Extract the [X, Y] coordinate from the center of the cell holding the provided text.  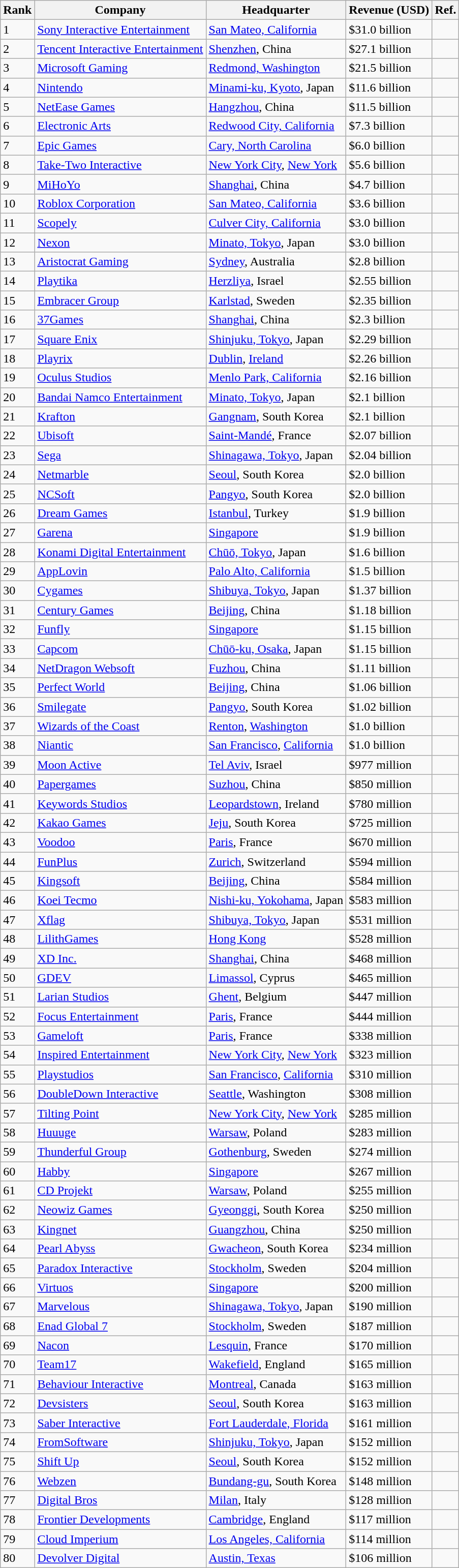
59 [17, 1152]
32 [17, 629]
$255 million [389, 1191]
Microsoft Gaming [120, 68]
22 [17, 436]
Gwacheon, South Korea [276, 1249]
$583 million [389, 900]
60 [17, 1171]
Headquarter [276, 10]
Los Angeles, California [276, 1539]
66 [17, 1287]
58 [17, 1132]
28 [17, 552]
$977 million [389, 765]
7 [17, 145]
Sega [120, 455]
XD Inc. [120, 958]
$148 million [389, 1481]
34 [17, 668]
Ubisoft [120, 436]
75 [17, 1461]
Redwood City, California [276, 126]
$114 million [389, 1539]
Shift Up [120, 1461]
52 [17, 1016]
Devsisters [120, 1403]
$584 million [389, 881]
NCSoft [120, 494]
Tilting Point [120, 1113]
Limassol, Cyprus [276, 978]
Moon Active [120, 765]
Playstudios [120, 1074]
80 [17, 1558]
16 [17, 320]
Revenue (USD) [389, 10]
42 [17, 823]
Cloud Imperium [120, 1539]
$27.1 billion [389, 49]
Epic Games [120, 145]
11 [17, 223]
$3.6 billion [389, 203]
77 [17, 1500]
Istanbul, Turkey [276, 513]
$106 million [389, 1558]
48 [17, 939]
44 [17, 862]
Xflag [120, 920]
55 [17, 1074]
54 [17, 1055]
$21.5 billion [389, 68]
$11.6 billion [389, 87]
18 [17, 358]
53 [17, 1036]
$234 million [389, 1249]
6 [17, 126]
Rank [17, 10]
67 [17, 1307]
LilithGames [120, 939]
72 [17, 1403]
73 [17, 1423]
Scopely [120, 223]
Century Games [120, 610]
Behaviour Interactive [120, 1384]
Take-Two Interactive [120, 165]
8 [17, 165]
37 [17, 726]
76 [17, 1481]
Suzhou, China [276, 784]
38 [17, 745]
Gangnam, South Korea [276, 416]
$5.6 billion [389, 165]
$4.7 billion [389, 184]
Embracer Group [120, 300]
50 [17, 978]
24 [17, 474]
Kingnet [120, 1229]
$7.3 billion [389, 126]
61 [17, 1191]
69 [17, 1345]
$31.0 billion [389, 29]
Marvelous [120, 1307]
$338 million [389, 1036]
$128 million [389, 1500]
Seattle, Washington [276, 1094]
51 [17, 997]
$2.55 billion [389, 281]
GDEV [120, 978]
$1.06 billion [389, 687]
57 [17, 1113]
31 [17, 610]
35 [17, 687]
Paradox Interactive [120, 1268]
Shenzhen, China [276, 49]
Thunderful Group [120, 1152]
Montreal, Canada [276, 1384]
43 [17, 842]
DoubleDown Interactive [120, 1094]
25 [17, 494]
17 [17, 339]
Nishi-ku, Yokohama, Japan [276, 900]
Krafton [120, 416]
20 [17, 397]
$274 million [389, 1152]
$528 million [389, 939]
Niantic [120, 745]
9 [17, 184]
Chūō, Tokyo, Japan [276, 552]
$308 million [389, 1094]
Square Enix [120, 339]
$117 million [389, 1520]
49 [17, 958]
Gameloft [120, 1036]
Papergames [120, 784]
Hangzhou, China [276, 107]
Playtika [120, 281]
56 [17, 1094]
Chūō-ku, Osaka, Japan [276, 649]
Karlstad, Sweden [276, 300]
$1.02 billion [389, 707]
10 [17, 203]
$2.8 billion [389, 262]
15 [17, 300]
Electronic Arts [120, 126]
Tencent Interactive Entertainment [120, 49]
Neowiz Games [120, 1210]
19 [17, 378]
Fuzhou, China [276, 668]
Fort Lauderdale, Florida [276, 1423]
Voodoo [120, 842]
41 [17, 803]
Smilegate [120, 707]
Redmond, Washington [276, 68]
Nacon [120, 1345]
Tel Aviv, Israel [276, 765]
Nintendo [120, 87]
Cary, North Carolina [276, 145]
$2.29 billion [389, 339]
$285 million [389, 1113]
$283 million [389, 1132]
Koei Tecmo [120, 900]
$204 million [389, 1268]
71 [17, 1384]
Wakefield, England [276, 1365]
CD Projekt [120, 1191]
$1.5 billion [389, 571]
23 [17, 455]
$11.5 billion [389, 107]
$444 million [389, 1016]
3 [17, 68]
79 [17, 1539]
Habby [120, 1171]
Virtuos [120, 1287]
$725 million [389, 823]
$187 million [389, 1326]
Devolver Digital [120, 1558]
$1.18 billion [389, 610]
$190 million [389, 1307]
Kingsoft [120, 881]
$267 million [389, 1171]
$2.35 billion [389, 300]
Perfect World [120, 687]
NetDragon Websoft [120, 668]
Pearl Abyss [120, 1249]
13 [17, 262]
FunPlus [120, 862]
Kakao Games [120, 823]
$200 million [389, 1287]
Enad Global 7 [120, 1326]
Guangzhou, China [276, 1229]
Keywords Studios [120, 803]
47 [17, 920]
62 [17, 1210]
Renton, Washington [276, 726]
Leopardstown, Ireland [276, 803]
45 [17, 881]
$165 million [389, 1365]
Lesquin, France [276, 1345]
46 [17, 900]
30 [17, 591]
4 [17, 87]
Cambridge, England [276, 1520]
Roblox Corporation [120, 203]
MiHoYo [120, 184]
Gyeonggi, South Korea [276, 1210]
$2.3 billion [389, 320]
Dream Games [120, 513]
$850 million [389, 784]
$6.0 billion [389, 145]
$161 million [389, 1423]
AppLovin [120, 571]
Focus Entertainment [120, 1016]
78 [17, 1520]
Team17 [120, 1365]
33 [17, 649]
$447 million [389, 997]
$780 million [389, 803]
37Games [120, 320]
Inspired Entertainment [120, 1055]
Zurich, Switzerland [276, 862]
39 [17, 765]
5 [17, 107]
Wizards of the Coast [120, 726]
Garena [120, 532]
$2.07 billion [389, 436]
$170 million [389, 1345]
Saber Interactive [120, 1423]
Menlo Park, California [276, 378]
26 [17, 513]
Minami-ku, Kyoto, Japan [276, 87]
12 [17, 243]
Ghent, Belgium [276, 997]
Playrix [120, 358]
Palo Alto, California [276, 571]
1 [17, 29]
Larian Studios [120, 997]
Dublin, Ireland [276, 358]
Capcom [120, 649]
$2.16 billion [389, 378]
Konami Digital Entertainment [120, 552]
Frontier Developments [120, 1520]
$323 million [389, 1055]
65 [17, 1268]
21 [17, 416]
36 [17, 707]
Milan, Italy [276, 1500]
Saint-Mandé, France [276, 436]
Ref. [445, 10]
Huuuge [120, 1132]
$310 million [389, 1074]
Netmarble [120, 474]
Webzen [120, 1481]
$670 million [389, 842]
29 [17, 571]
$1.11 billion [389, 668]
63 [17, 1229]
70 [17, 1365]
Bundang-gu, South Korea [276, 1481]
40 [17, 784]
Bandai Namco Entertainment [120, 397]
$1.37 billion [389, 591]
Sony Interactive Entertainment [120, 29]
14 [17, 281]
Oculus Studios [120, 378]
Cygames [120, 591]
Austin, Texas [276, 1558]
Nexon [120, 243]
Digital Bros [120, 1500]
Jeju, South Korea [276, 823]
74 [17, 1442]
$2.04 billion [389, 455]
68 [17, 1326]
$468 million [389, 958]
$1.6 billion [389, 552]
2 [17, 49]
Company [120, 10]
Sydney, Australia [276, 262]
27 [17, 532]
Hong Kong [276, 939]
Aristocrat Gaming [120, 262]
Culver City, California [276, 223]
64 [17, 1249]
$531 million [389, 920]
$2.26 billion [389, 358]
NetEase Games [120, 107]
Herzliya, Israel [276, 281]
Gothenburg, Sweden [276, 1152]
$465 million [389, 978]
$594 million [389, 862]
Funfly [120, 629]
FromSoftware [120, 1442]
